Detect which cell encompasses the target text, then output its (X, Y) center coordinate. 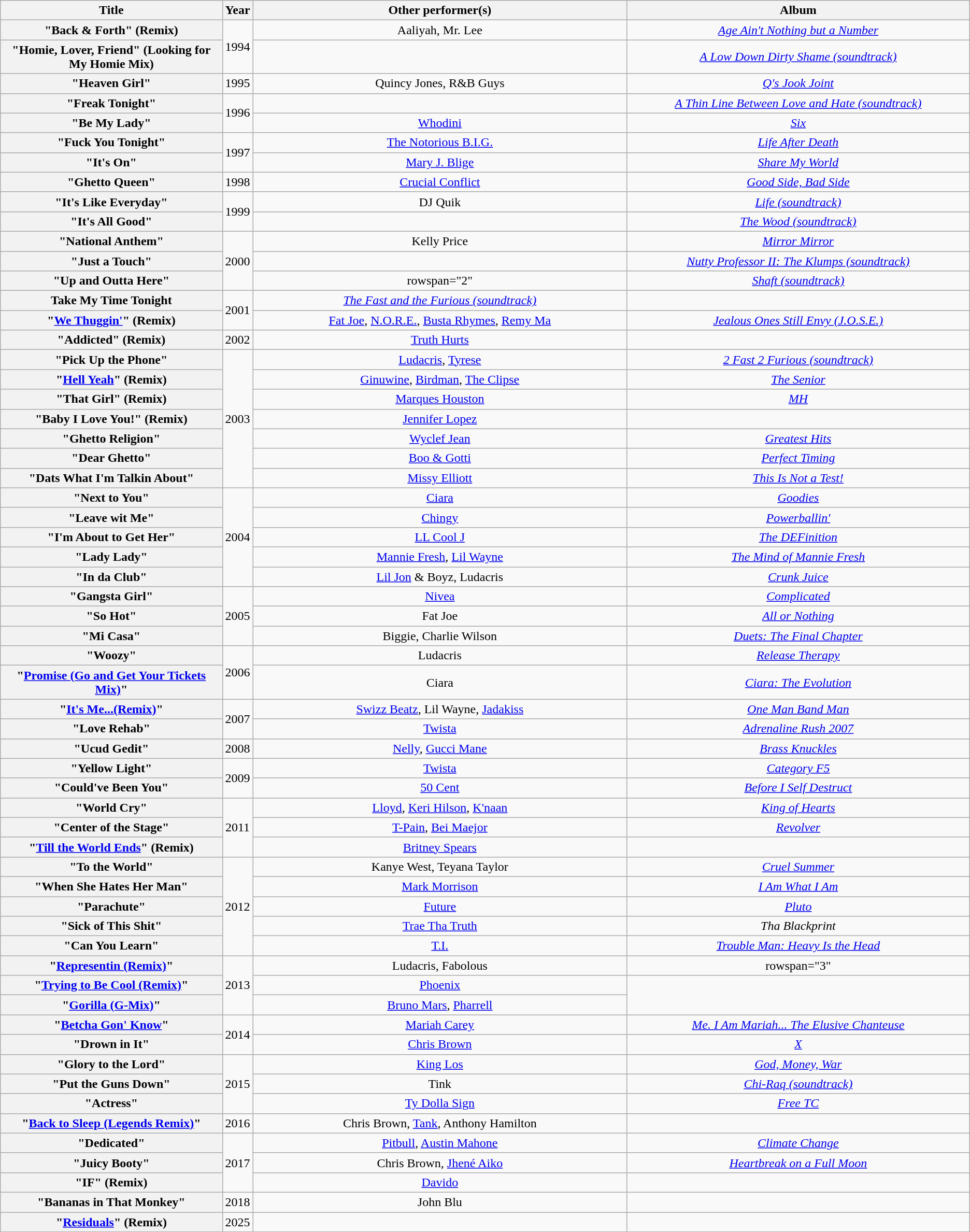
"Drown in It" (111, 1044)
2013 (237, 985)
Nelly, Gucci Mane (439, 748)
"Be My Lady" (111, 123)
Powerballin' (798, 517)
"World Cry" (111, 808)
2004 (237, 537)
Biggie, Charlie Wilson (439, 636)
Mannie Fresh, Lil Wayne (439, 557)
Shaft (soundtrack) (798, 281)
Bruno Mars, Pharrell (439, 1005)
"Trying to Be Cool (Remix)" (111, 985)
"When She Hates Her Man" (111, 886)
Pluto (798, 907)
Truth Hurts (439, 340)
Cruel Summer (798, 867)
"Ghetto Religion" (111, 438)
2008 (237, 748)
2012 (237, 906)
"Juicy Booty" (111, 1163)
Album (798, 10)
Perfect Timing (798, 458)
rowspan="3" (798, 966)
"Representin (Remix)" (111, 966)
"Back to Sleep (Legends Remix)" (111, 1123)
Free TC (798, 1103)
1996 (237, 113)
"Betcha Gon' Know" (111, 1025)
2001 (237, 310)
X (798, 1044)
Title (111, 10)
Mary J. Blige (439, 162)
Life After Death (798, 143)
Trouble Man: Heavy Is the Head (798, 946)
Six (798, 123)
Kelly Price (439, 241)
DJ Quik (439, 202)
"Bananas in That Monkey" (111, 1202)
"It's Like Everyday" (111, 202)
"It's On" (111, 162)
Before I Self Destruct (798, 788)
Year (237, 10)
"It's Me...(Remix)" (111, 709)
Me. I Am Mariah... The Elusive Chanteuse (798, 1025)
"Promise (Go and Get Your Tickets Mix)" (111, 682)
"That Girl" (Remix) (111, 399)
1998 (237, 182)
MH (798, 399)
"Actress" (111, 1103)
"Up and Outta Here" (111, 281)
Phoenix (439, 985)
Take My Time Tonight (111, 301)
Aaliyah, Mr. Lee (439, 30)
Category F5 (798, 768)
"Hell Yeah" (Remix) (111, 379)
"Gangsta Girl" (111, 597)
"Put the Guns Down" (111, 1084)
Tink (439, 1084)
Ty Dolla Sign (439, 1103)
Heartbreak on a Full Moon (798, 1163)
Jennifer Lopez (439, 419)
A Thin Line Between Love and Hate (soundtrack) (798, 103)
Q's Jook Joint (798, 83)
1994 (237, 47)
"Can You Learn" (111, 946)
2009 (237, 778)
2017 (237, 1163)
Swizz Beatz, Lil Wayne, Jadakiss (439, 709)
A Low Down Dirty Shame (soundtrack) (798, 57)
"Mi Casa" (111, 636)
"Heaven Girl" (111, 83)
"Lady Lady" (111, 557)
2016 (237, 1123)
Future (439, 907)
"Pick Up the Phone" (111, 360)
Nivea (439, 597)
Tha Blackprint (798, 926)
"Addicted" (Remix) (111, 340)
"Sick of This Shit" (111, 926)
"Dedicated" (111, 1143)
King of Hearts (798, 808)
John Blu (439, 1202)
"Baby I Love You!" (Remix) (111, 419)
"It's All Good" (111, 221)
Chris Brown, Jhené Aiko (439, 1163)
2007 (237, 719)
Jealous Ones Still Envy (J.O.S.E.) (798, 320)
Lloyd, Keri Hilson, K'naan (439, 808)
Wyclef Jean (439, 438)
1999 (237, 211)
Fat Joe (439, 616)
Crunk Juice (798, 577)
"Gorilla (G-Mix)" (111, 1005)
"Dear Ghetto" (111, 458)
"Freak Tonight" (111, 103)
Kanye West, Teyana Taylor (439, 867)
Davido (439, 1182)
Chris Brown (439, 1044)
rowspan="2" (439, 281)
The Wood (soundtrack) (798, 221)
Trae Tha Truth (439, 926)
Ciara: The Evolution (798, 682)
2025 (237, 1222)
T.I. (439, 946)
I Am What I Am (798, 886)
Duets: The Final Chapter (798, 636)
Mirror Mirror (798, 241)
Age Ain't Nothing but a Number (798, 30)
"Parachute" (111, 907)
Revolver (798, 827)
Release Therapy (798, 656)
Goodies (798, 498)
Chi-Raq (soundtrack) (798, 1084)
All or Nothing (798, 616)
Mark Morrison (439, 886)
"Dats What I'm Talkin About" (111, 478)
"National Anthem" (111, 241)
2018 (237, 1202)
Quincy Jones, R&B Guys (439, 83)
"In da Club" (111, 577)
2002 (237, 340)
"Ucud Gedit" (111, 748)
Marques Houston (439, 399)
The Fast and the Furious (soundtrack) (439, 301)
The Senior (798, 379)
Chingy (439, 517)
2003 (237, 419)
"Homie, Lover, Friend" (Looking for My Homie Mix) (111, 57)
"I'm About to Get Her" (111, 537)
1995 (237, 83)
"Just a Touch" (111, 261)
Pitbull, Austin Mahone (439, 1143)
"Fuck You Tonight" (111, 143)
The Mind of Mannie Fresh (798, 557)
Fat Joe, N.O.R.E., Busta Rhymes, Remy Ma (439, 320)
Brass Knuckles (798, 748)
Ludacris, Fabolous (439, 966)
Mariah Carey (439, 1025)
"We Thuggin'" (Remix) (111, 320)
The Notorious B.I.G. (439, 143)
"Center of the Stage" (111, 827)
Missy Elliott (439, 478)
2015 (237, 1084)
2006 (237, 673)
"Leave wit Me" (111, 517)
"Glory to the Lord" (111, 1064)
Complicated (798, 597)
Boo & Gotti (439, 458)
Climate Change (798, 1143)
Nutty Professor II: The Klumps (soundtrack) (798, 261)
50 Cent (439, 788)
This Is Not a Test! (798, 478)
"Could've Been You" (111, 788)
"Residuals" (Remix) (111, 1222)
2005 (237, 616)
Chris Brown, Tank, Anthony Hamilton (439, 1123)
2014 (237, 1035)
"Ghetto Queen" (111, 182)
2 Fast 2 Furious (soundtrack) (798, 360)
1997 (237, 152)
"IF" (Remix) (111, 1182)
Lil Jon & Boyz, Ludacris (439, 577)
Ludacris (439, 656)
One Man Band Man (798, 709)
"Back & Forth" (Remix) (111, 30)
Good Side, Bad Side (798, 182)
2011 (237, 827)
"To the World" (111, 867)
"Next to You" (111, 498)
Life (soundtrack) (798, 202)
"So Hot" (111, 616)
LL Cool J (439, 537)
Crucial Conflict (439, 182)
The DEFinition (798, 537)
Adrenaline Rush 2007 (798, 729)
Britney Spears (439, 847)
Whodini (439, 123)
2000 (237, 261)
Ginuwine, Birdman, The Clipse (439, 379)
Share My World (798, 162)
Ludacris, Tyrese (439, 360)
"Woozy" (111, 656)
Other performer(s) (439, 10)
King Los (439, 1064)
"Yellow Light" (111, 768)
God, Money, War (798, 1064)
T-Pain, Bei Maejor (439, 827)
"Till the World Ends" (Remix) (111, 847)
"Love Rehab" (111, 729)
Greatest Hits (798, 438)
